Output the [x, y] coordinate of the center of the cell containing the given text.  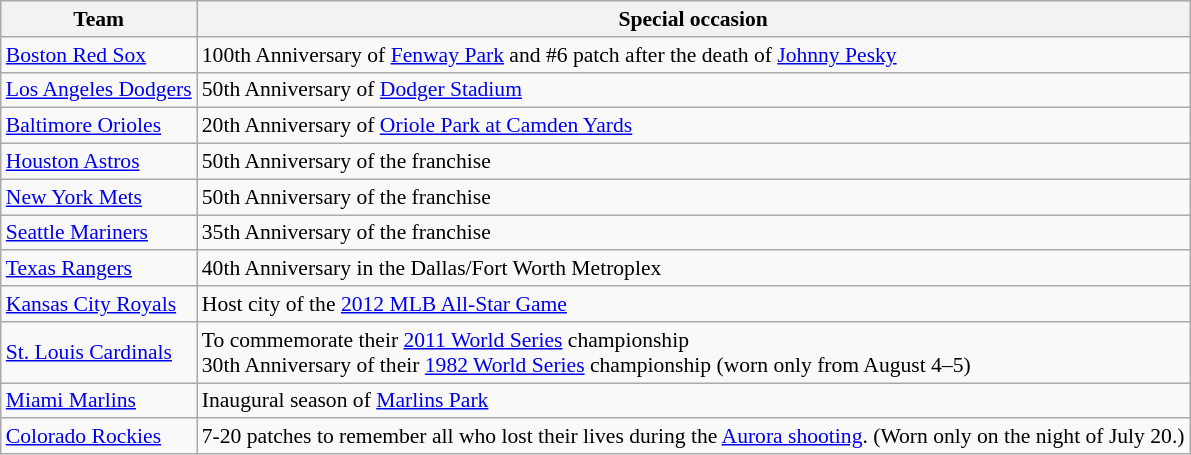
Baltimore Orioles [99, 126]
Miami Marlins [99, 401]
St. Louis Cardinals [99, 352]
New York Mets [99, 197]
100th Anniversary of Fenway Park and #6 patch after the death of Johnny Pesky [694, 55]
Team [99, 19]
Texas Rangers [99, 269]
Colorado Rockies [99, 437]
Special occasion [694, 19]
40th Anniversary in the Dallas/Fort Worth Metroplex [694, 269]
20th Anniversary of Oriole Park at Camden Yards [694, 126]
Seattle Mariners [99, 233]
Inaugural season of Marlins Park [694, 401]
Host city of the 2012 MLB All-Star Game [694, 304]
To commemorate their 2011 World Series championship30th Anniversary of their 1982 World Series championship (worn only from August 4–5) [694, 352]
Kansas City Royals [99, 304]
Houston Astros [99, 162]
Los Angeles Dodgers [99, 90]
50th Anniversary of Dodger Stadium [694, 90]
35th Anniversary of the franchise [694, 233]
Boston Red Sox [99, 55]
7-20 patches to remember all who lost their lives during the Aurora shooting. (Worn only on the night of July 20.) [694, 437]
